Find where the given text appears and provide that cell's center as [x, y] coordinate. 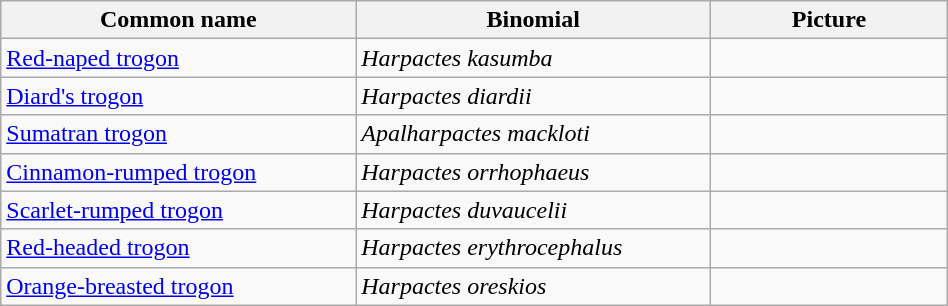
Red-headed trogon [178, 248]
Scarlet-rumped trogon [178, 210]
Harpactes oreskios [534, 286]
Harpactes diardii [534, 96]
Diard's trogon [178, 96]
Binomial [534, 20]
Common name [178, 20]
Red-naped trogon [178, 58]
Sumatran trogon [178, 134]
Picture [830, 20]
Harpactes orrhophaeus [534, 172]
Orange-breasted trogon [178, 286]
Harpactes erythrocephalus [534, 248]
Harpactes duvaucelii [534, 210]
Apalharpactes mackloti [534, 134]
Cinnamon-rumped trogon [178, 172]
Harpactes kasumba [534, 58]
